From the cell containing the given text, extract its center point as (x, y) coordinate. 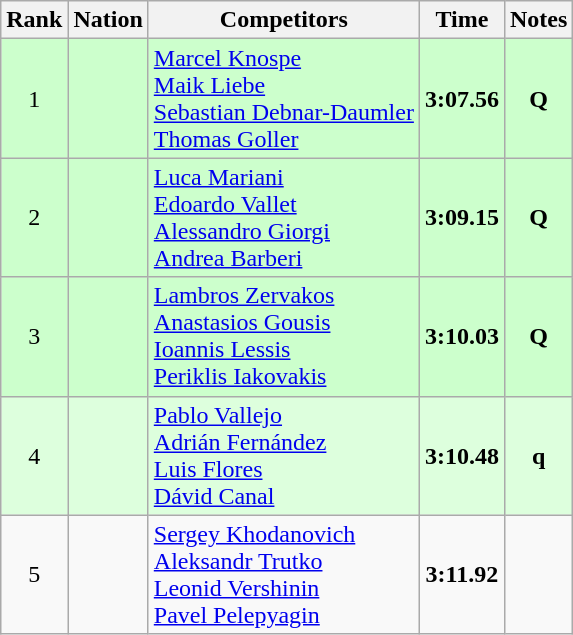
Luca MarianiEdoardo ValletAlessandro GiorgiAndrea Barberi (284, 218)
Lambros ZervakosAnastasios GousisIoannis LessisPeriklis Iakovakis (284, 336)
Sergey KhodanovichAleksandr TrutkoLeonid VershininPavel Pelepyagin (284, 574)
Rank (34, 20)
5 (34, 574)
3:11.92 (462, 574)
3 (34, 336)
Notes (538, 20)
q (538, 456)
Marcel KnospeMaik LiebeSebastian Debnar-DaumlerThomas Goller (284, 98)
Time (462, 20)
3:10.48 (462, 456)
2 (34, 218)
Pablo VallejoAdrián FernándezLuis FloresDávid Canal (284, 456)
3:09.15 (462, 218)
1 (34, 98)
4 (34, 456)
Competitors (284, 20)
3:07.56 (462, 98)
Nation (108, 20)
3:10.03 (462, 336)
